From the cell containing the given text, extract its center point as [X, Y] coordinate. 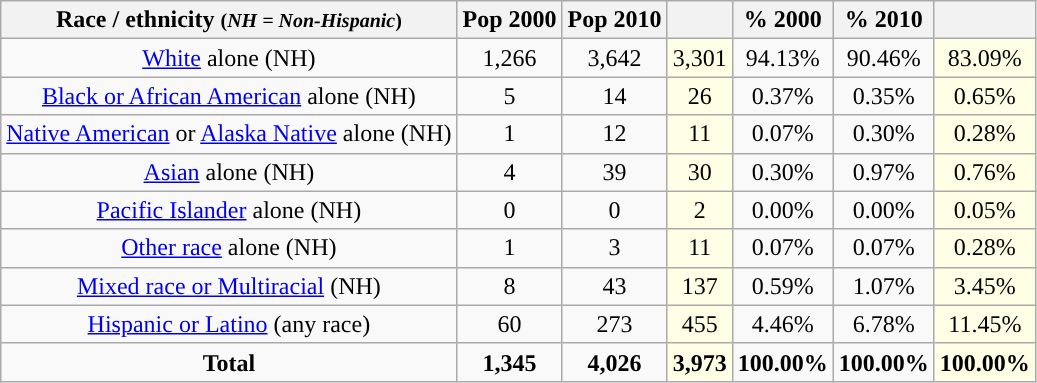
Asian alone (NH) [229, 172]
4 [510, 172]
12 [614, 134]
% 2010 [884, 20]
94.13% [782, 58]
0.37% [782, 96]
Black or African American alone (NH) [229, 96]
White alone (NH) [229, 58]
6.78% [884, 324]
Pop 2000 [510, 20]
0.05% [984, 210]
5 [510, 96]
26 [700, 96]
Pacific Islander alone (NH) [229, 210]
Other race alone (NH) [229, 248]
0.65% [984, 96]
3 [614, 248]
3,642 [614, 58]
Mixed race or Multiracial (NH) [229, 286]
14 [614, 96]
273 [614, 324]
0.76% [984, 172]
90.46% [884, 58]
4,026 [614, 362]
Pop 2010 [614, 20]
83.09% [984, 58]
3.45% [984, 286]
39 [614, 172]
2 [700, 210]
3,301 [700, 58]
11.45% [984, 324]
% 2000 [782, 20]
0.97% [884, 172]
1.07% [884, 286]
30 [700, 172]
8 [510, 286]
137 [700, 286]
0.59% [782, 286]
3,973 [700, 362]
0.35% [884, 96]
Native American or Alaska Native alone (NH) [229, 134]
43 [614, 286]
60 [510, 324]
Total [229, 362]
Race / ethnicity (NH = Non-Hispanic) [229, 20]
455 [700, 324]
1,345 [510, 362]
Hispanic or Latino (any race) [229, 324]
1,266 [510, 58]
4.46% [782, 324]
